Search for the cell housing the specified text and yield its [x, y] center coordinate. 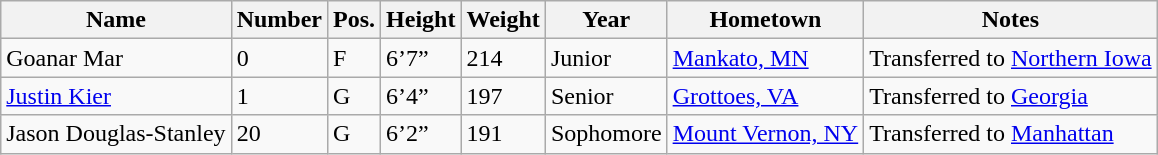
Jason Douglas-Stanley [116, 134]
Goanar Mar [116, 58]
191 [503, 134]
Number [279, 20]
1 [279, 96]
Height [421, 20]
Name [116, 20]
Sophomore [606, 134]
20 [279, 134]
6’4” [421, 96]
Year [606, 20]
Mankato, MN [766, 58]
Notes [1010, 20]
Transferred to Manhattan [1010, 134]
F [354, 58]
0 [279, 58]
Transferred to Georgia [1010, 96]
Transferred to Northern Iowa [1010, 58]
6’7” [421, 58]
Hometown [766, 20]
197 [503, 96]
Senior [606, 96]
Grottoes, VA [766, 96]
Junior [606, 58]
6’2” [421, 134]
Weight [503, 20]
Justin Kier [116, 96]
Mount Vernon, NY [766, 134]
214 [503, 58]
Pos. [354, 20]
